Detect which cell encompasses the target text, then output its (x, y) center coordinate. 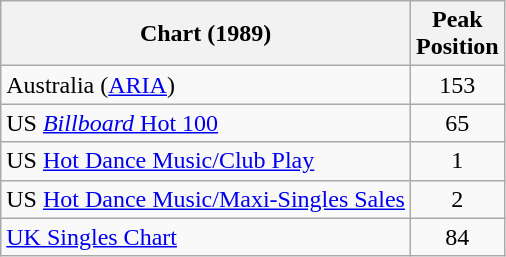
UK Singles Chart (206, 237)
2 (457, 199)
US Billboard Hot 100 (206, 123)
Australia (ARIA) (206, 85)
153 (457, 85)
1 (457, 161)
Chart (1989) (206, 34)
65 (457, 123)
US Hot Dance Music/Club Play (206, 161)
PeakPosition (457, 34)
US Hot Dance Music/Maxi-Singles Sales (206, 199)
84 (457, 237)
